Scan for the cell matching the given text and deliver its [x, y] coordinate at center. 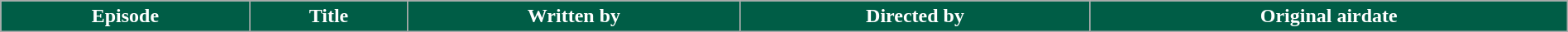
Written by [574, 16]
Title [329, 16]
Original airdate [1328, 16]
Directed by [915, 16]
Episode [126, 16]
